Identify which cell holds the provided text, then report its (x, y) central coordinate. 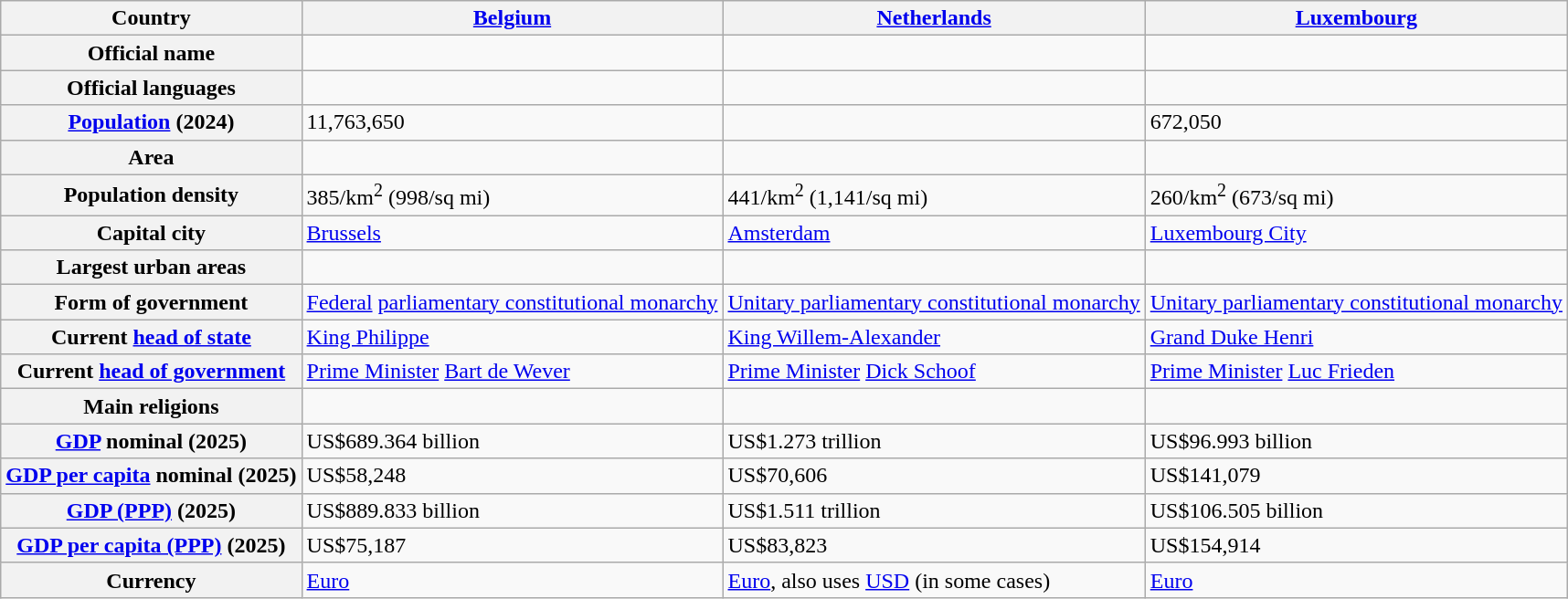
US$83,823 (934, 545)
Grand Duke Henri (1356, 337)
Official name (152, 53)
US$96.993 billion (1356, 441)
Capital city (152, 233)
Prime Minister Luc Frieden (1356, 372)
King Willem-Alexander (934, 337)
US$75,187 (512, 545)
Netherlands (934, 18)
GDP nominal (2025) (152, 441)
US$154,914 (1356, 545)
672,050 (1356, 122)
Current head of government (152, 372)
Currency (152, 580)
Population density (152, 195)
Largest urban areas (152, 268)
Prime Minister Bart de Wever (512, 372)
GDP (PPP) (2025) (152, 510)
441/km2 (1,141/sq mi) (934, 195)
US$1.273 trillion (934, 441)
Belgium (512, 18)
Population (2024) (152, 122)
Federal parliamentary constitutional monarchy (512, 302)
US$141,079 (1356, 476)
11,763,650 (512, 122)
Form of government (152, 302)
King Philippe (512, 337)
US$106.505 billion (1356, 510)
GDP per capita nominal (2025) (152, 476)
GDP per capita (PPP) (2025) (152, 545)
Luxembourg City (1356, 233)
Main religions (152, 406)
260/km2 (673/sq mi) (1356, 195)
385/km2 (998/sq mi) (512, 195)
Area (152, 157)
US$1.511 trillion (934, 510)
US$889.833 billion (512, 510)
Prime Minister Dick Schoof (934, 372)
Euro, also uses USD (in some cases) (934, 580)
Brussels (512, 233)
Official languages (152, 88)
US$689.364 billion (512, 441)
Amsterdam (934, 233)
Luxembourg (1356, 18)
Country (152, 18)
US$58,248 (512, 476)
Current head of state (152, 337)
US$70,606 (934, 476)
